From the cell containing the given text, extract its center point as [x, y] coordinate. 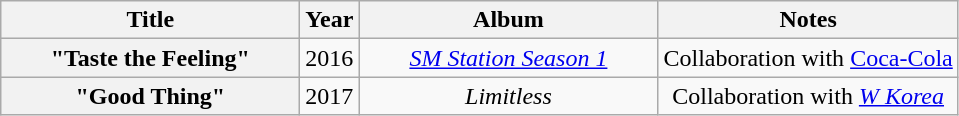
Notes [808, 20]
2017 [330, 96]
Year [330, 20]
SM Station Season 1 [508, 58]
Title [150, 20]
"Good Thing" [150, 96]
Album [508, 20]
2016 [330, 58]
Collaboration with W Korea [808, 96]
Collaboration with Coca-Cola [808, 58]
Limitless [508, 96]
"Taste the Feeling" [150, 58]
